Return [X, Y] of the center of cell containing provided text 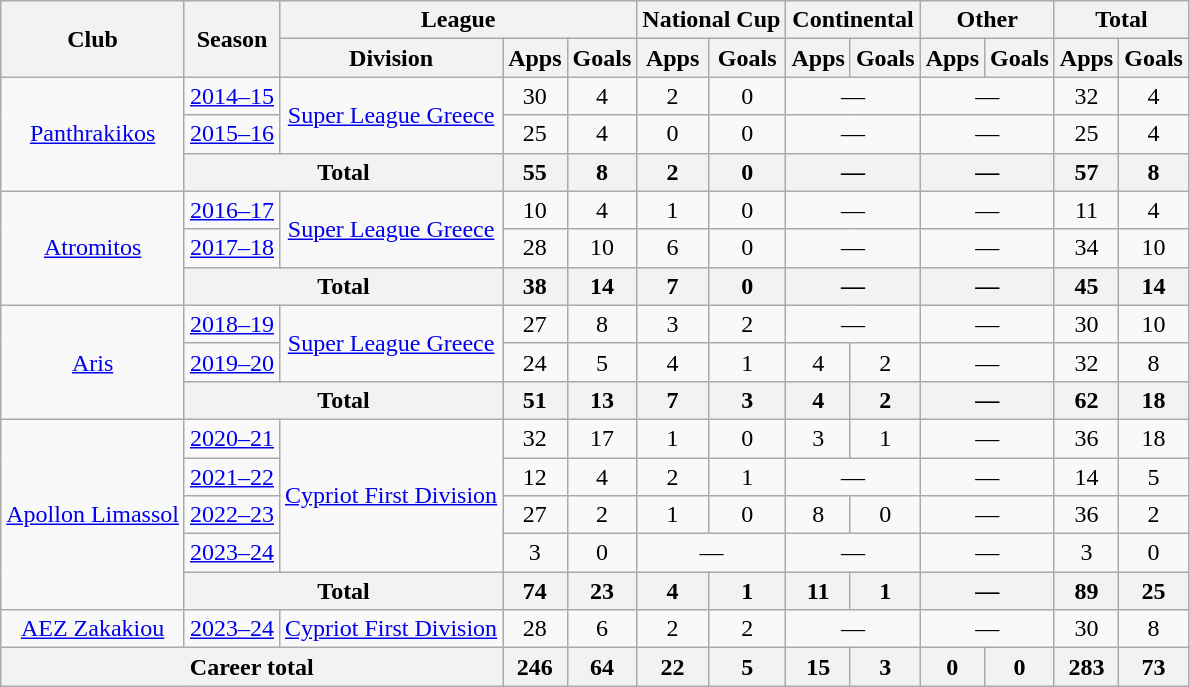
2016–17 [232, 210]
National Cup [712, 20]
Panthrakikos [93, 134]
2015–16 [232, 134]
League [458, 20]
13 [602, 400]
12 [535, 477]
55 [535, 172]
22 [673, 667]
2020–21 [232, 438]
51 [535, 400]
Continental [853, 20]
64 [602, 667]
2021–22 [232, 477]
Club [93, 39]
23 [602, 591]
2019–20 [232, 362]
Apollon Limassol [93, 514]
2018–19 [232, 324]
283 [1086, 667]
24 [535, 362]
2014–15 [232, 96]
246 [535, 667]
15 [818, 667]
74 [535, 591]
57 [1086, 172]
2022–23 [232, 515]
73 [1154, 667]
17 [602, 438]
Division [392, 58]
62 [1086, 400]
Career total [252, 667]
34 [1086, 248]
45 [1086, 286]
38 [535, 286]
Atromitos [93, 248]
2017–18 [232, 248]
89 [1086, 591]
AEZ Zakakiou [93, 629]
Other [987, 20]
Aris [93, 362]
Season [232, 39]
